Identify which cell holds the provided text, then report its [X, Y] central coordinate. 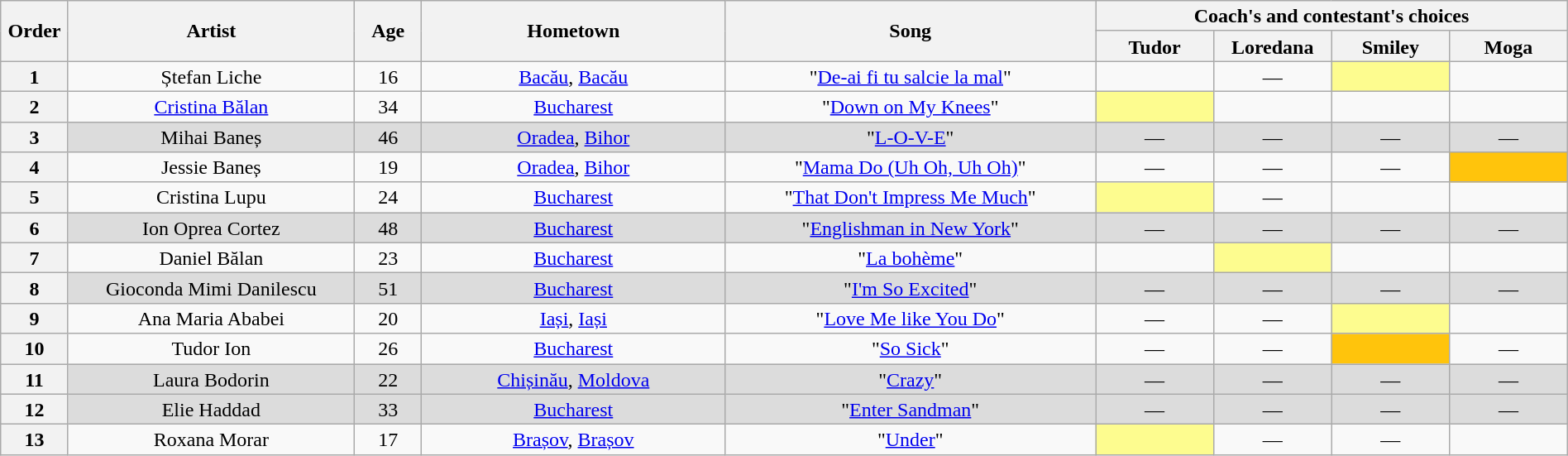
13 [35, 440]
Hometown [574, 31]
11 [35, 379]
Ion Oprea Cortez [211, 228]
12 [35, 409]
48 [389, 228]
"L-O-V-E" [911, 137]
Ștefan Liche [211, 76]
Moga [1508, 46]
"Down on My Knees" [911, 106]
Jessie Baneș [211, 167]
34 [389, 106]
Iași, Iași [574, 318]
Ana Maria Ababei [211, 318]
"That Don't Impress Me Much" [911, 197]
22 [389, 379]
5 [35, 197]
6 [35, 228]
Brașov, Brașov [574, 440]
33 [389, 409]
Roxana Morar [211, 440]
Tudor Ion [211, 349]
4 [35, 167]
2 [35, 106]
1 [35, 76]
19 [389, 167]
51 [389, 288]
24 [389, 197]
Loredana [1272, 46]
Elie Haddad [211, 409]
17 [389, 440]
"Mama Do (Uh Oh, Uh Oh)" [911, 167]
"La bohème" [911, 258]
Smiley [1391, 46]
Artist [211, 31]
16 [389, 76]
Daniel Bălan [211, 258]
"Under" [911, 440]
Gioconda Mimi Danilescu [211, 288]
Chișinău, Moldova [574, 379]
Mihai Baneș [211, 137]
"I'm So Excited" [911, 288]
"Love Me like You Do" [911, 318]
"So Sick" [911, 349]
"Enter Sandman" [911, 409]
10 [35, 349]
46 [389, 137]
Age [389, 31]
Cristina Bălan [211, 106]
8 [35, 288]
Tudor [1154, 46]
Laura Bodorin [211, 379]
Coach's and contestant's choices [1331, 17]
3 [35, 137]
Song [911, 31]
"De-ai fi tu salcie la mal" [911, 76]
Cristina Lupu [211, 197]
Bacău, Bacău [574, 76]
9 [35, 318]
Order [35, 31]
20 [389, 318]
23 [389, 258]
7 [35, 258]
"Englishman in New York" [911, 228]
26 [389, 349]
"Crazy" [911, 379]
